Identify which cell holds the provided text, then report its (X, Y) central coordinate. 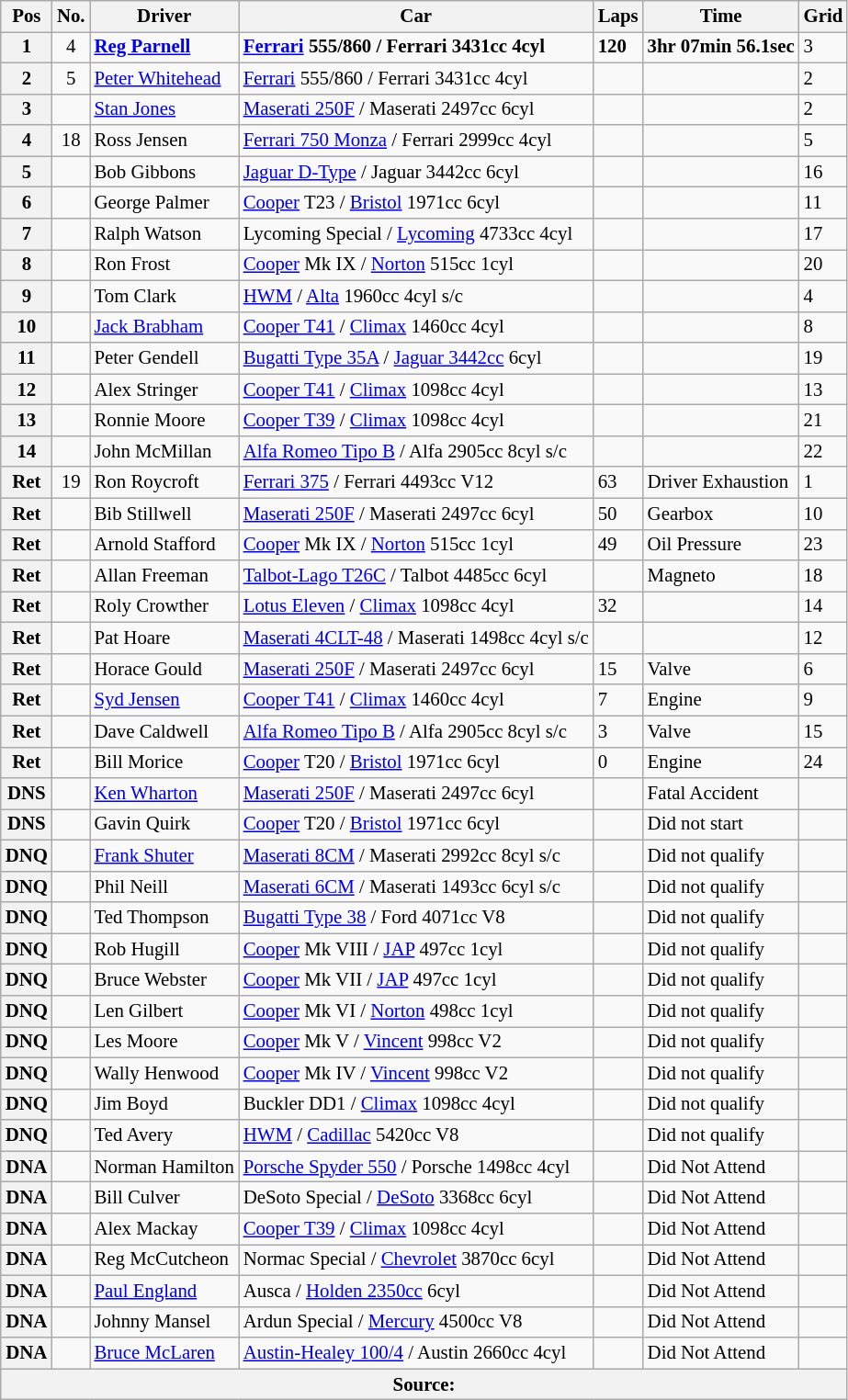
Dave Caldwell (164, 731)
3hr 07min 56.1sec (721, 47)
Phil Neill (164, 886)
Bill Culver (164, 1198)
Gearbox (721, 514)
Porsche Spyder 550 / Porsche 1498cc 4cyl (416, 1167)
No. (72, 17)
Ardun Special / Mercury 4500cc V8 (416, 1322)
Les Moore (164, 1043)
Cooper Mk V / Vincent 998cc V2 (416, 1043)
Len Gilbert (164, 1011)
Wally Henwood (164, 1073)
Bill Morice (164, 762)
Car (416, 17)
Syd Jensen (164, 700)
Ausca / Holden 2350cc 6cyl (416, 1291)
Ferrari 375 / Ferrari 4493cc V12 (416, 482)
Cooper Mk IV / Vincent 998cc V2 (416, 1073)
Jaguar D-Type / Jaguar 3442cc 6cyl (416, 172)
Lycoming Special / Lycoming 4733cc 4cyl (416, 234)
Normac Special / Chevrolet 3870cc 6cyl (416, 1259)
Reg Parnell (164, 47)
Fatal Accident (721, 794)
George Palmer (164, 203)
20 (823, 265)
Reg McCutcheon (164, 1259)
Laps (618, 17)
Cooper T41 / Climax 1098cc 4cyl (416, 390)
Bib Stillwell (164, 514)
21 (823, 421)
17 (823, 234)
Ted Avery (164, 1135)
Peter Gendell (164, 358)
Ross Jensen (164, 141)
Horace Gould (164, 669)
Lotus Eleven / Climax 1098cc 4cyl (416, 607)
Stan Jones (164, 109)
Magneto (721, 576)
Cooper Mk VIII / JAP 497cc 1cyl (416, 949)
Driver Exhaustion (721, 482)
24 (823, 762)
Ronnie Moore (164, 421)
120 (618, 47)
Ralph Watson (164, 234)
Bruce McLaren (164, 1353)
Maserati 8CM / Maserati 2992cc 8cyl s/c (416, 855)
Ted Thompson (164, 918)
Peter Whitehead (164, 78)
Talbot-Lago T26C / Talbot 4485cc 6cyl (416, 576)
Rob Hugill (164, 949)
Allan Freeman (164, 576)
Johnny Mansel (164, 1322)
Jim Boyd (164, 1104)
Bruce Webster (164, 980)
Maserati 4CLT-48 / Maserati 1498cc 4cyl s/c (416, 638)
Bob Gibbons (164, 172)
Norman Hamilton (164, 1167)
John McMillan (164, 451)
Ron Frost (164, 265)
Pos (27, 17)
0 (618, 762)
Cooper Mk VII / JAP 497cc 1cyl (416, 980)
32 (618, 607)
Oil Pressure (721, 545)
Bugatti Type 38 / Ford 4071cc V8 (416, 918)
Buckler DD1 / Climax 1098cc 4cyl (416, 1104)
16 (823, 172)
Cooper T23 / Bristol 1971cc 6cyl (416, 203)
Source: (424, 1384)
Ken Wharton (164, 794)
Time (721, 17)
Cooper Mk VI / Norton 498cc 1cyl (416, 1011)
HWM / Alta 1960cc 4cyl s/c (416, 296)
22 (823, 451)
Jack Brabham (164, 327)
Roly Crowther (164, 607)
63 (618, 482)
23 (823, 545)
Arnold Stafford (164, 545)
Bugatti Type 35A / Jaguar 3442cc 6cyl (416, 358)
Paul England (164, 1291)
Frank Shuter (164, 855)
DeSoto Special / DeSoto 3368cc 6cyl (416, 1198)
HWM / Cadillac 5420cc V8 (416, 1135)
Gavin Quirk (164, 825)
Pat Hoare (164, 638)
Did not start (721, 825)
Driver (164, 17)
Ferrari 750 Monza / Ferrari 2999cc 4cyl (416, 141)
49 (618, 545)
Tom Clark (164, 296)
Alex Stringer (164, 390)
Alex Mackay (164, 1229)
Austin-Healey 100/4 / Austin 2660cc 4cyl (416, 1353)
Grid (823, 17)
50 (618, 514)
Maserati 6CM / Maserati 1493cc 6cyl s/c (416, 886)
Ron Roycroft (164, 482)
